Provide the (X, Y) coordinate of the cell's center where the given text is located.  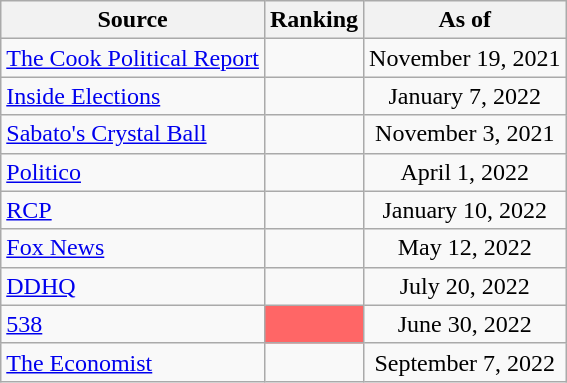
November 19, 2021 (465, 58)
Source (133, 20)
June 30, 2022 (465, 324)
DDHQ (133, 286)
As of (465, 20)
The Cook Political Report (133, 58)
November 3, 2021 (465, 134)
The Economist (133, 362)
Inside Elections (133, 96)
January 10, 2022 (465, 210)
September 7, 2022 (465, 362)
July 20, 2022 (465, 286)
Sabato's Crystal Ball (133, 134)
538 (133, 324)
Ranking (314, 20)
April 1, 2022 (465, 172)
January 7, 2022 (465, 96)
RCP (133, 210)
Fox News (133, 248)
May 12, 2022 (465, 248)
Politico (133, 172)
